From the cell containing the given text, extract its center point as [x, y] coordinate. 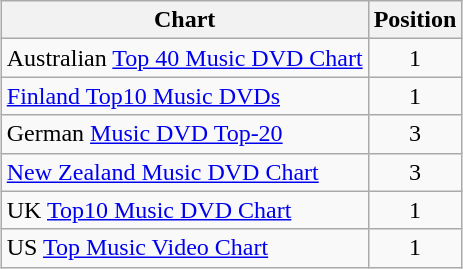
UK Top10 Music DVD Chart [184, 210]
German Music DVD Top-20 [184, 134]
Chart [184, 20]
Australian Top 40 Music DVD Chart [184, 58]
Position [415, 20]
Finland Top10 Music DVDs [184, 96]
US Top Music Video Chart [184, 248]
New Zealand Music DVD Chart [184, 172]
